Scan for the cell matching the given text and deliver its (X, Y) coordinate at center. 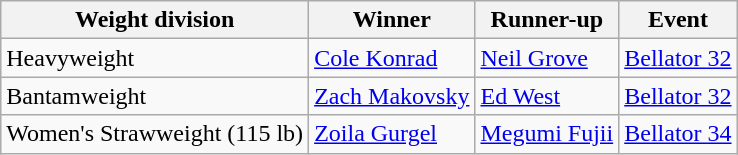
Neil Grove (547, 58)
Bellator 34 (678, 134)
Bantamweight (155, 96)
Ed West (547, 96)
Weight division (155, 20)
Winner (392, 20)
Zoila Gurgel (392, 134)
Megumi Fujii (547, 134)
Heavyweight (155, 58)
Zach Makovsky (392, 96)
Runner-up (547, 20)
Event (678, 20)
Women's Strawweight (115 lb) (155, 134)
Cole Konrad (392, 58)
